Return (x, y) of the center of cell containing provided text 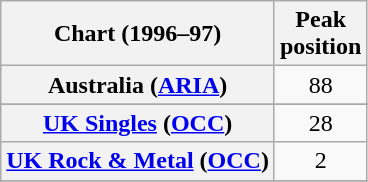
88 (320, 85)
Chart (1996–97) (138, 34)
Peakposition (320, 34)
UK Singles (OCC) (138, 123)
28 (320, 123)
2 (320, 161)
Australia (ARIA) (138, 85)
UK Rock & Metal (OCC) (138, 161)
